Locate the cell with the specified text and output its [x, y] center coordinate. 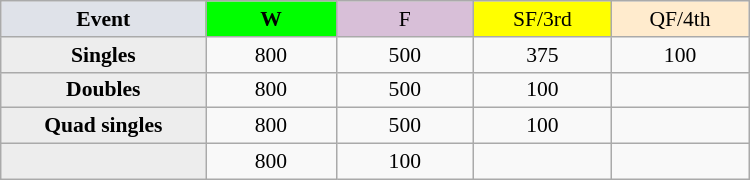
SF/3rd [543, 19]
QF/4th [680, 19]
Singles [104, 55]
Event [104, 19]
Doubles [104, 90]
W [271, 19]
375 [543, 55]
Quad singles [104, 126]
F [405, 19]
